From the cell containing the given text, extract its center point as (x, y) coordinate. 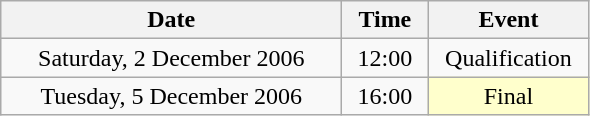
Date (172, 20)
16:00 (385, 96)
Event (508, 20)
Final (508, 96)
Saturday, 2 December 2006 (172, 58)
Qualification (508, 58)
12:00 (385, 58)
Tuesday, 5 December 2006 (172, 96)
Time (385, 20)
